Determine the [X, Y] coordinate at the center of the cell enclosing the given text.  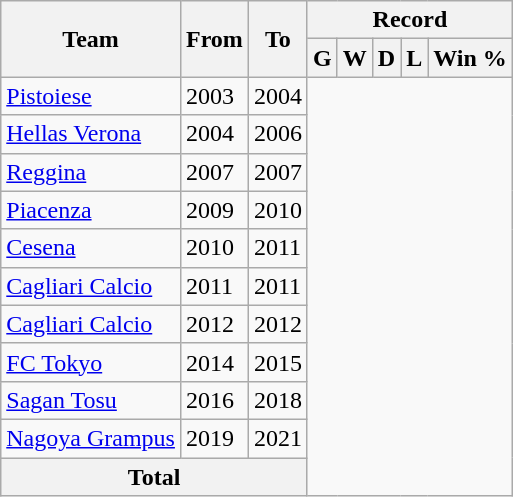
2016 [214, 400]
Team [91, 39]
2006 [278, 134]
Reggina [91, 172]
D [386, 58]
2018 [278, 400]
2019 [214, 438]
Sagan Tosu [91, 400]
Piacenza [91, 210]
2009 [214, 210]
2015 [278, 362]
Hellas Verona [91, 134]
W [354, 58]
2021 [278, 438]
Record [410, 20]
2003 [214, 96]
To [278, 39]
L [414, 58]
FC Tokyo [91, 362]
Total [154, 477]
Win % [470, 58]
Pistoiese [91, 96]
From [214, 39]
Cesena [91, 248]
Nagoya Grampus [91, 438]
2014 [214, 362]
G [322, 58]
